From the cell containing the given text, extract its center point as [X, Y] coordinate. 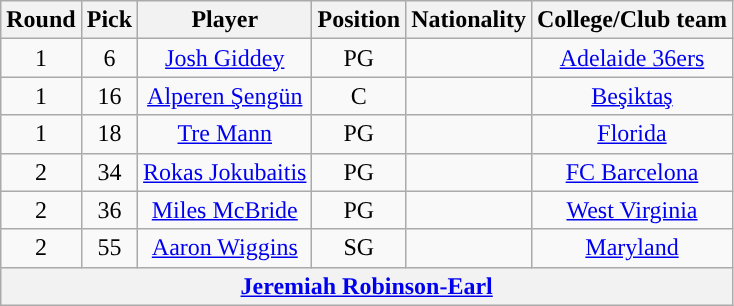
18 [109, 134]
55 [109, 248]
Tre Mann [225, 134]
36 [109, 210]
Maryland [632, 248]
West Virginia [632, 210]
Josh Giddey [225, 58]
34 [109, 172]
Pick [109, 20]
Aaron Wiggins [225, 248]
Player [225, 20]
FC Barcelona [632, 172]
Beşiktaş [632, 96]
Florida [632, 134]
Adelaide 36ers [632, 58]
Rokas Jokubaitis [225, 172]
16 [109, 96]
Miles McBride [225, 210]
C [359, 96]
Round [41, 20]
Nationality [469, 20]
6 [109, 58]
SG [359, 248]
Jeremiah Robinson-Earl [367, 286]
Alperen Şengün [225, 96]
Position [359, 20]
College/Club team [632, 20]
